Extract the (x, y) coordinate from the center of the cell holding the provided text.  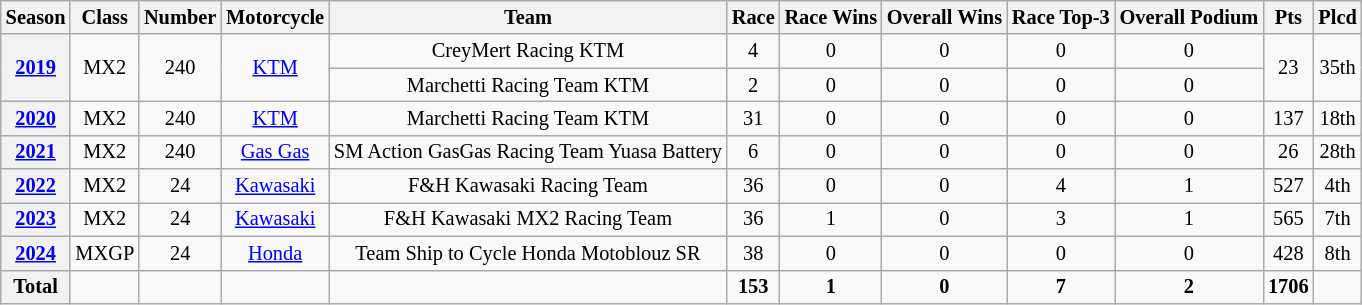
18th (1338, 118)
31 (754, 118)
F&H Kawasaki Racing Team (528, 186)
Season (36, 17)
3 (1061, 219)
Overall Podium (1189, 17)
527 (1288, 186)
2020 (36, 118)
Pts (1288, 17)
SM Action GasGas Racing Team Yuasa Battery (528, 152)
38 (754, 253)
28th (1338, 152)
2021 (36, 152)
Race (754, 17)
Number (180, 17)
Race Wins (831, 17)
2023 (36, 219)
7 (1061, 287)
Honda (275, 253)
F&H Kawasaki MX2 Racing Team (528, 219)
Plcd (1338, 17)
Motorcycle (275, 17)
428 (1288, 253)
2019 (36, 68)
Class (104, 17)
35th (1338, 68)
153 (754, 287)
CreyMert Racing KTM (528, 51)
Overall Wins (944, 17)
7th (1338, 219)
565 (1288, 219)
Gas Gas (275, 152)
MXGP (104, 253)
6 (754, 152)
8th (1338, 253)
26 (1288, 152)
Team Ship to Cycle Honda Motoblouz SR (528, 253)
2024 (36, 253)
23 (1288, 68)
Race Top-3 (1061, 17)
Team (528, 17)
1706 (1288, 287)
2022 (36, 186)
4th (1338, 186)
Total (36, 287)
137 (1288, 118)
